From the cell containing the given text, extract its center point as (x, y) coordinate. 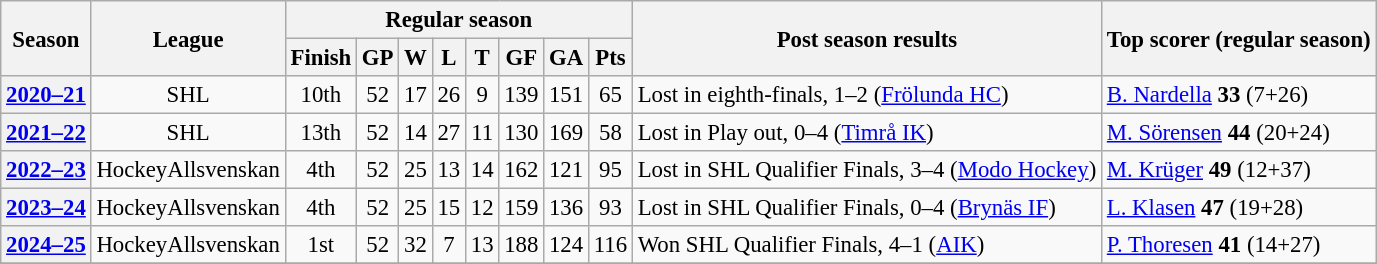
M. Sörensen 44 (20+24) (1239, 133)
Lost in Play out, 0–4 (Timrå IK) (866, 133)
Lost in eighth-finals, 1–2 (Frölunda HC) (866, 95)
58 (610, 133)
139 (522, 95)
Lost in SHL Qualifier Finals, 3–4 (Modo Hockey) (866, 170)
1st (320, 245)
17 (416, 95)
2021–22 (46, 133)
M. Krüger 49 (12+37) (1239, 170)
65 (610, 95)
P. Thoresen 41 (14+27) (1239, 245)
151 (566, 95)
27 (448, 133)
2023–24 (46, 208)
Won SHL Qualifier Finals, 4–1 (AIK) (866, 245)
2020–21 (46, 95)
Lost in SHL Qualifier Finals, 0–4 (Brynäs IF) (866, 208)
130 (522, 133)
136 (566, 208)
Post season results (866, 38)
L. Klasen 47 (19+28) (1239, 208)
GF (522, 58)
32 (416, 245)
2024–25 (46, 245)
W (416, 58)
Finish (320, 58)
9 (482, 95)
124 (566, 245)
2022–23 (46, 170)
15 (448, 208)
Season (46, 38)
121 (566, 170)
12 (482, 208)
93 (610, 208)
League (188, 38)
T (482, 58)
26 (448, 95)
7 (448, 245)
162 (522, 170)
159 (522, 208)
Pts (610, 58)
188 (522, 245)
Regular season (458, 20)
10th (320, 95)
Top scorer (regular season) (1239, 38)
95 (610, 170)
B. Nardella 33 (7+26) (1239, 95)
L (448, 58)
116 (610, 245)
GP (378, 58)
169 (566, 133)
11 (482, 133)
GA (566, 58)
13th (320, 133)
